Locate the cell with the specified text and output its [X, Y] center coordinate. 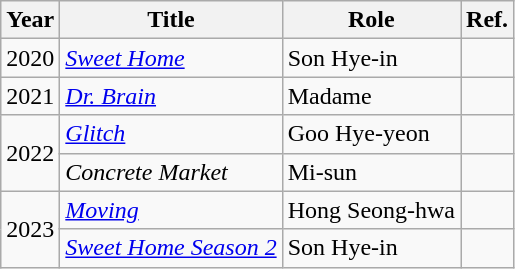
Title [171, 20]
2023 [30, 229]
Sweet Home Season 2 [171, 248]
2022 [30, 153]
2020 [30, 58]
Concrete Market [171, 172]
Sweet Home [171, 58]
Role [371, 20]
Madame [371, 96]
Mi-sun [371, 172]
Hong Seong-hwa [371, 210]
Moving [171, 210]
Goo Hye-yeon [371, 134]
Year [30, 20]
Ref. [488, 20]
Glitch [171, 134]
Dr. Brain [171, 96]
2021 [30, 96]
